Detect which cell encompasses the target text, then output its (X, Y) center coordinate. 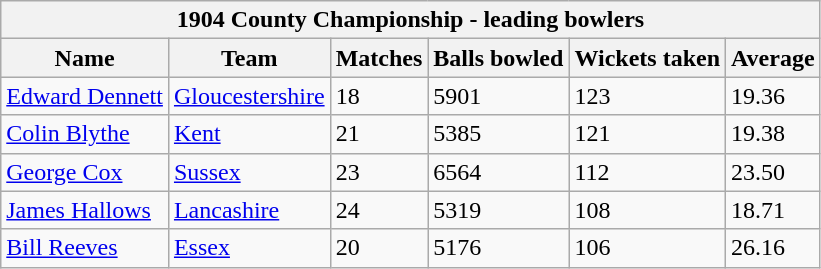
George Cox (85, 172)
Bill Reeves (85, 248)
6564 (498, 172)
20 (379, 248)
Balls bowled (498, 58)
Average (774, 58)
23 (379, 172)
5319 (498, 210)
Name (85, 58)
Matches (379, 58)
123 (648, 96)
26.16 (774, 248)
108 (648, 210)
19.38 (774, 134)
18.71 (774, 210)
Sussex (249, 172)
106 (648, 248)
5385 (498, 134)
19.36 (774, 96)
1904 County Championship - leading bowlers (410, 20)
18 (379, 96)
Wickets taken (648, 58)
112 (648, 172)
Essex (249, 248)
21 (379, 134)
Edward Dennett (85, 96)
James Hallows (85, 210)
23.50 (774, 172)
Colin Blythe (85, 134)
Gloucestershire (249, 96)
Team (249, 58)
5901 (498, 96)
Kent (249, 134)
24 (379, 210)
121 (648, 134)
5176 (498, 248)
Lancashire (249, 210)
